Return the (X, Y) coordinate for the center point of the cell that contains the specified text.  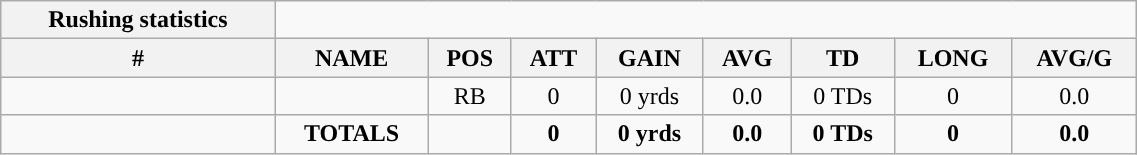
TOTALS (352, 134)
AVG (747, 58)
NAME (352, 58)
ATT (553, 58)
GAIN (650, 58)
# (138, 58)
POS (470, 58)
RB (470, 96)
Rushing statistics (138, 20)
TD (842, 58)
AVG/G (1074, 58)
LONG (953, 58)
